From the cell containing the given text, extract its center point as [x, y] coordinate. 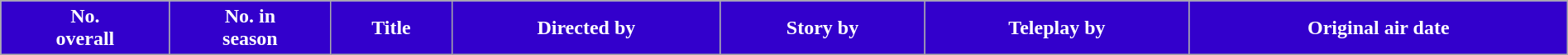
Original air date [1378, 28]
Teleplay by [1057, 28]
Directed by [586, 28]
Story by [822, 28]
No. inseason [250, 28]
Title [392, 28]
No.overall [85, 28]
